Detect which cell encompasses the target text, then output its [X, Y] center coordinate. 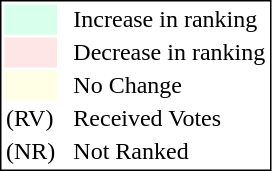
(NR) [30, 151]
No Change [170, 85]
Not Ranked [170, 151]
Increase in ranking [170, 19]
Decrease in ranking [170, 53]
(RV) [30, 119]
Received Votes [170, 119]
